Search for the cell housing the specified text and yield its [x, y] center coordinate. 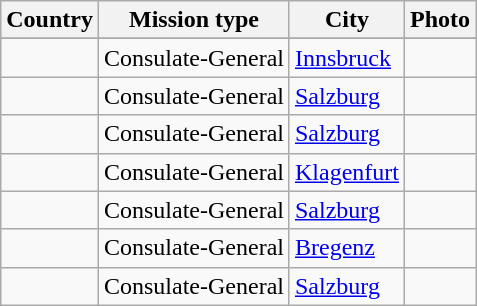
Country [50, 20]
Mission type [194, 20]
City [346, 20]
Klagenfurt [346, 172]
Innsbruck [346, 58]
Bregenz [346, 248]
Photo [440, 20]
